Find where the given text appears and provide that cell's center as (X, Y) coordinate. 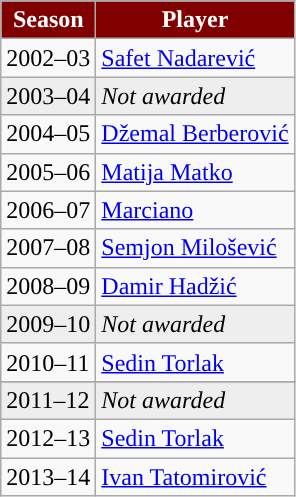
Player (195, 20)
Džemal Berberović (195, 134)
Matija Matko (195, 172)
2006–07 (48, 210)
2010–11 (48, 362)
Marciano (195, 210)
2013–14 (48, 477)
Semjon Milošević (195, 248)
Damir Hadžić (195, 286)
2003–04 (48, 96)
Safet Nadarević (195, 58)
2007–08 (48, 248)
2008–09 (48, 286)
2002–03 (48, 58)
Season (48, 20)
2012–13 (48, 438)
Ivan Tatomirović (195, 477)
2011–12 (48, 400)
2009–10 (48, 324)
2005–06 (48, 172)
2004–05 (48, 134)
